Return (X, Y) of the center of cell containing provided text 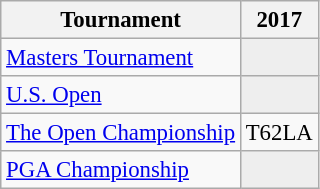
Tournament (121, 20)
Masters Tournament (121, 58)
The Open Championship (121, 133)
PGA Championship (121, 170)
2017 (279, 20)
U.S. Open (121, 95)
T62LA (279, 133)
